For the text-containing cell, return its midpoint in [x, y] coordinate format. 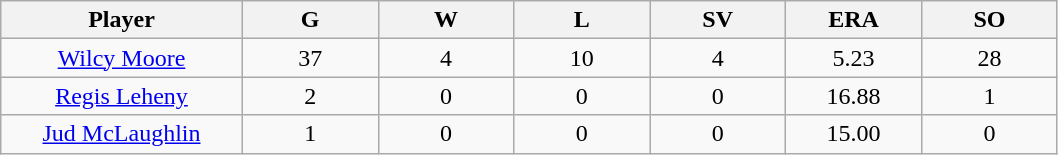
10 [582, 58]
L [582, 20]
ERA [854, 20]
Wilcy Moore [122, 58]
2 [310, 96]
Jud McLaughlin [122, 134]
37 [310, 58]
SV [718, 20]
28 [989, 58]
15.00 [854, 134]
16.88 [854, 96]
SO [989, 20]
Regis Leheny [122, 96]
W [446, 20]
5.23 [854, 58]
Player [122, 20]
G [310, 20]
